Output the [X, Y] coordinate of the center of the cell containing the given text.  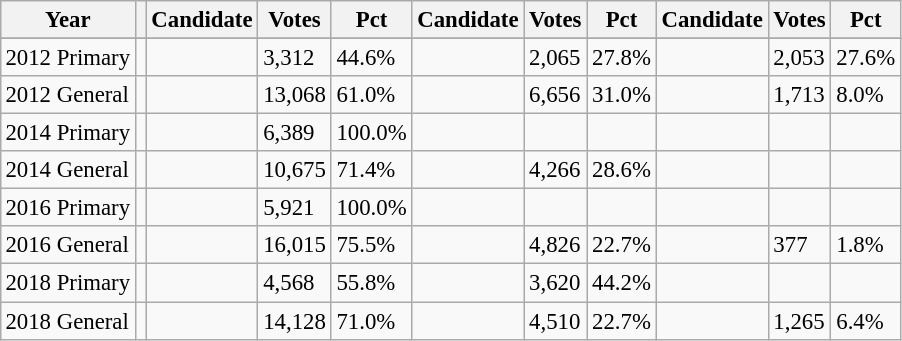
6,389 [294, 133]
14,128 [294, 321]
44.2% [622, 283]
31.0% [622, 95]
27.6% [866, 57]
5,921 [294, 208]
2014 Primary [68, 133]
71.4% [372, 170]
3,620 [556, 283]
44.6% [372, 57]
Year [68, 20]
27.8% [622, 57]
8.0% [866, 95]
377 [800, 245]
2012 Primary [68, 57]
16,015 [294, 245]
3,312 [294, 57]
10,675 [294, 170]
2,053 [800, 57]
2016 Primary [68, 208]
2018 Primary [68, 283]
1,265 [800, 321]
2018 General [68, 321]
55.8% [372, 283]
71.0% [372, 321]
2,065 [556, 57]
6,656 [556, 95]
75.5% [372, 245]
1.8% [866, 245]
1,713 [800, 95]
61.0% [372, 95]
4,826 [556, 245]
4,568 [294, 283]
28.6% [622, 170]
6.4% [866, 321]
2012 General [68, 95]
2016 General [68, 245]
2014 General [68, 170]
13,068 [294, 95]
4,266 [556, 170]
4,510 [556, 321]
